Determine the (X, Y) coordinate at the center of the cell enclosing the given text.  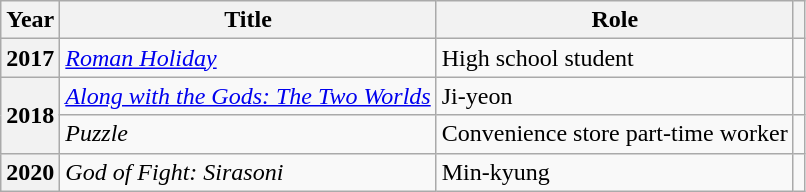
God of Fight: Sirasoni (248, 172)
Puzzle (248, 134)
Year (30, 20)
2018 (30, 115)
Roman Holiday (248, 58)
High school student (614, 58)
2020 (30, 172)
Min-kyung (614, 172)
Along with the Gods: The Two Worlds (248, 96)
Title (248, 20)
Convenience store part-time worker (614, 134)
Role (614, 20)
2017 (30, 58)
Ji-yeon (614, 96)
